From the cell containing the given text, extract its center point as [X, Y] coordinate. 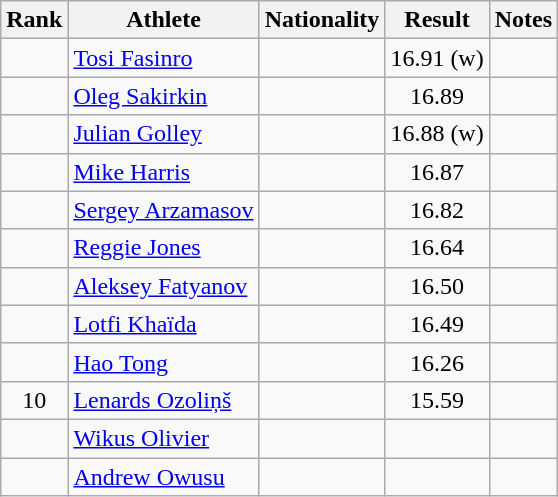
16.26 [437, 362]
Wikus Olivier [164, 438]
16.89 [437, 96]
Sergey Arzamasov [164, 210]
16.91 (w) [437, 58]
Andrew Owusu [164, 477]
Nationality [322, 20]
Result [437, 20]
Lenards Ozoliņš [164, 400]
16.50 [437, 286]
Reggie Jones [164, 248]
Rank [34, 20]
Aleksey Fatyanov [164, 286]
16.82 [437, 210]
Notes [523, 20]
Athlete [164, 20]
Julian Golley [164, 134]
16.87 [437, 172]
10 [34, 400]
16.49 [437, 324]
Oleg Sakirkin [164, 96]
Tosi Fasinro [164, 58]
Hao Tong [164, 362]
Mike Harris [164, 172]
15.59 [437, 400]
16.88 (w) [437, 134]
Lotfi Khaïda [164, 324]
16.64 [437, 248]
